Capture the cell that displays the provided text and extract its (X, Y) central coordinate. 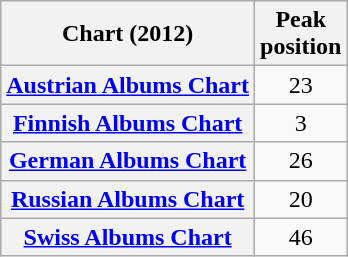
German Albums Chart (128, 161)
23 (301, 85)
Chart (2012) (128, 34)
26 (301, 161)
Swiss Albums Chart (128, 237)
46 (301, 237)
Finnish Albums Chart (128, 123)
Austrian Albums Chart (128, 85)
3 (301, 123)
Peakposition (301, 34)
20 (301, 199)
Russian Albums Chart (128, 199)
